Capture the cell that displays the provided text and extract its [X, Y] central coordinate. 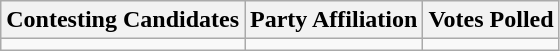
Party Affiliation [334, 20]
Votes Polled [491, 20]
Contesting Candidates [123, 20]
